Locate the cell with the specified text and output its (x, y) center coordinate. 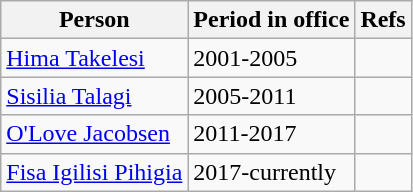
Fisa Igilisi Pihigia (94, 172)
2005-2011 (272, 96)
Refs (383, 20)
2001-2005 (272, 58)
O'Love Jacobsen (94, 134)
Hima Takelesi (94, 58)
2017-currently (272, 172)
Person (94, 20)
Period in office (272, 20)
Sisilia Talagi (94, 96)
2011-2017 (272, 134)
